Provide the (X, Y) coordinate of the cell's center where the given text is located.  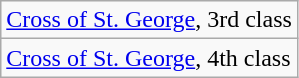
Cross of St. George, 4th class (150, 58)
Cross of St. George, 3rd class (150, 20)
